Search for the cell housing the specified text and yield its [x, y] center coordinate. 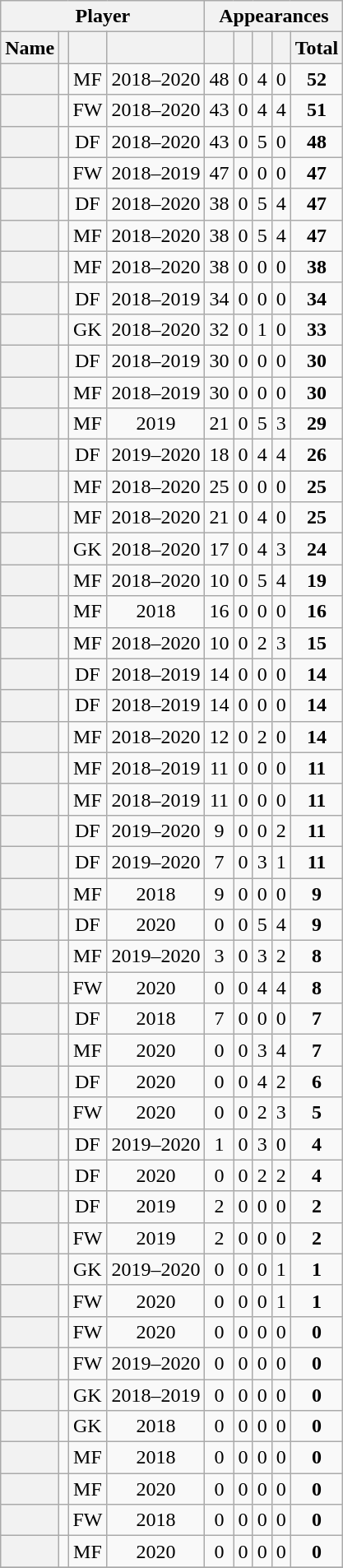
17 [219, 549]
6 [317, 1082]
29 [317, 424]
15 [317, 643]
52 [317, 79]
26 [317, 455]
24 [317, 549]
18 [219, 455]
Name [30, 48]
Player [103, 16]
51 [317, 110]
12 [219, 737]
Appearances [274, 16]
Total [317, 48]
19 [317, 580]
33 [317, 329]
32 [219, 329]
